Return (X, Y) of the center of cell containing provided text 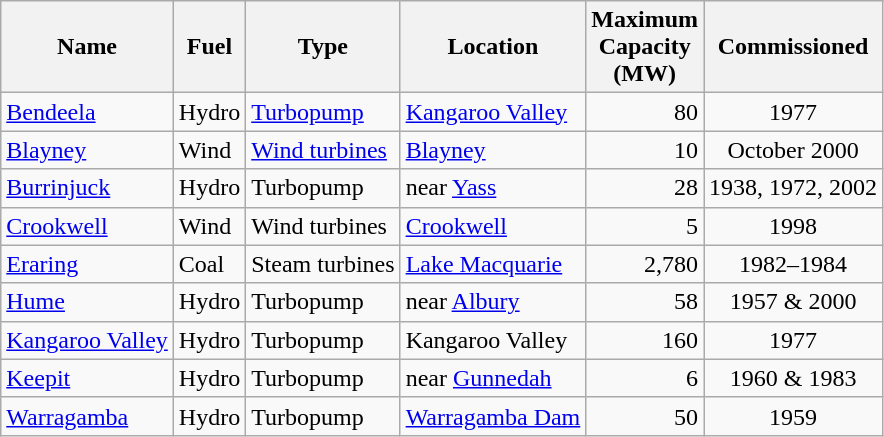
Warragamba Dam (493, 416)
Coal (209, 264)
5 (645, 226)
58 (645, 302)
160 (645, 340)
1938, 1972, 2002 (794, 188)
28 (645, 188)
50 (645, 416)
Name (88, 47)
Location (493, 47)
1959 (794, 416)
near Gunnedah (493, 378)
Type (323, 47)
10 (645, 150)
Maximum Capacity (MW) (645, 47)
6 (645, 378)
Commissioned (794, 47)
Keepit (88, 378)
1998 (794, 226)
80 (645, 112)
1960 & 1983 (794, 378)
1957 & 2000 (794, 302)
Burrinjuck (88, 188)
Eraring (88, 264)
1982–1984 (794, 264)
near Albury (493, 302)
Fuel (209, 47)
Hume (88, 302)
Lake Macquarie (493, 264)
near Yass (493, 188)
Warragamba (88, 416)
Steam turbines (323, 264)
Bendeela (88, 112)
October 2000 (794, 150)
2,780 (645, 264)
